Scan for the cell matching the given text and deliver its (X, Y) coordinate at center. 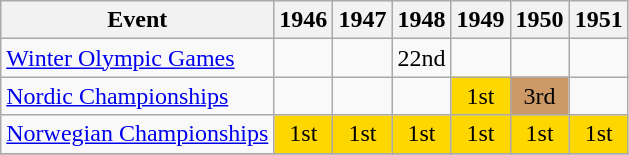
1950 (540, 20)
1949 (480, 20)
22nd (422, 58)
1946 (304, 20)
Winter Olympic Games (138, 58)
1947 (362, 20)
Nordic Championships (138, 96)
Norwegian Championships (138, 134)
1951 (598, 20)
Event (138, 20)
1948 (422, 20)
3rd (540, 96)
